From the cell containing the given text, extract its center point as (x, y) coordinate. 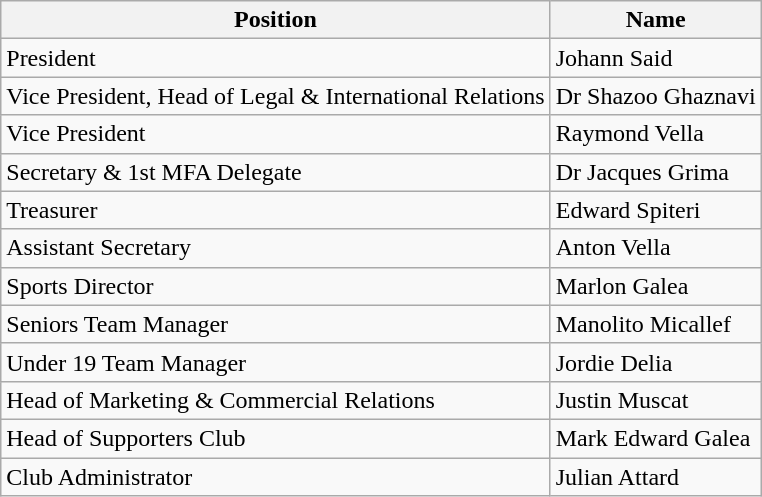
Head of Marketing & Commercial Relations (276, 400)
Vice President, Head of Legal & International Relations (276, 96)
Mark Edward Galea (656, 438)
Marlon Galea (656, 286)
Secretary & 1st MFA Delegate (276, 172)
Name (656, 20)
Position (276, 20)
Anton Vella (656, 248)
Raymond Vella (656, 134)
Manolito Micallef (656, 324)
Head of Supporters Club (276, 438)
Jordie Delia (656, 362)
Dr Jacques Grima (656, 172)
President (276, 58)
Johann Said (656, 58)
Assistant Secretary (276, 248)
Edward Spiteri (656, 210)
Dr Shazoo Ghaznavi (656, 96)
Treasurer (276, 210)
Justin Muscat (656, 400)
Vice President (276, 134)
Sports Director (276, 286)
Julian Attard (656, 477)
Seniors Team Manager (276, 324)
Club Administrator (276, 477)
Under 19 Team Manager (276, 362)
